From the cell containing the given text, extract its center point as [x, y] coordinate. 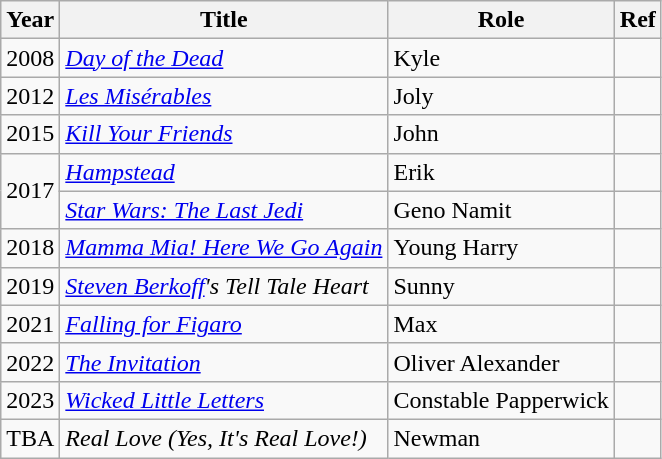
2022 [30, 362]
Year [30, 20]
John [501, 134]
Max [501, 324]
Kyle [501, 58]
Steven Berkoff's Tell Tale Heart [224, 286]
Constable Papperwick [501, 400]
Erik [501, 172]
2023 [30, 400]
Falling for Figaro [224, 324]
Ref [638, 20]
Oliver Alexander [501, 362]
2017 [30, 191]
TBA [30, 438]
2012 [30, 96]
2008 [30, 58]
Mamma Mia! Here We Go Again [224, 248]
Kill Your Friends [224, 134]
2021 [30, 324]
Newman [501, 438]
Joly [501, 96]
Title [224, 20]
2019 [30, 286]
Hampstead [224, 172]
Wicked Little Letters [224, 400]
Role [501, 20]
2018 [30, 248]
Geno Namit [501, 210]
Les Misérables [224, 96]
Young Harry [501, 248]
The Invitation [224, 362]
Star Wars: The Last Jedi [224, 210]
Day of the Dead [224, 58]
Real Love (Yes, It's Real Love!) [224, 438]
2015 [30, 134]
Sunny [501, 286]
